Find where the given text appears and provide that cell's center as (X, Y) coordinate. 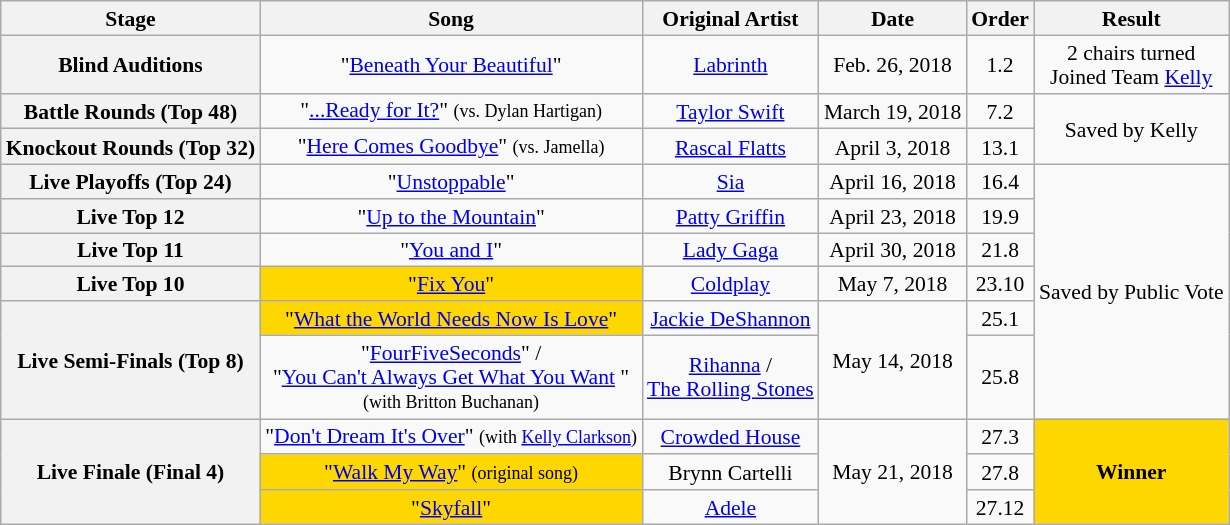
April 16, 2018 (892, 182)
Knockout Rounds (Top 32) (130, 147)
Patty Griffin (730, 216)
Lady Gaga (730, 250)
21.8 (1000, 250)
Crowded House (730, 437)
Taylor Swift (730, 111)
19.9 (1000, 216)
Winner (1132, 472)
Live Semi-Finals (Top 8) (130, 360)
Song (451, 18)
Live Top 11 (130, 250)
Stage (130, 18)
16.4 (1000, 182)
"What the World Needs Now Is Love" (451, 318)
23.10 (1000, 284)
Feb. 26, 2018 (892, 64)
May 14, 2018 (892, 360)
"Walk My Way" (original song) (451, 473)
"...Ready for It?" (vs. Dylan Hartigan) (451, 111)
Coldplay (730, 284)
25.8 (1000, 377)
27.3 (1000, 437)
Rascal Flatts (730, 147)
"Beneath Your Beautiful" (451, 64)
April 3, 2018 (892, 147)
Saved by Kelly (1132, 128)
2 chairs turned Joined Team Kelly (1132, 64)
"FourFiveSeconds" / "You Can't Always Get What You Want " (with Britton Buchanan) (451, 377)
"You and I" (451, 250)
Saved by Public Vote (1132, 292)
"Up to the Mountain" (451, 216)
Original Artist (730, 18)
Date (892, 18)
April 30, 2018 (892, 250)
Sia (730, 182)
May 21, 2018 (892, 472)
13.1 (1000, 147)
1.2 (1000, 64)
Live Finale (Final 4) (130, 472)
Live Playoffs (Top 24) (130, 182)
Brynn Cartelli (730, 473)
Live Top 12 (130, 216)
Labrinth (730, 64)
7.2 (1000, 111)
Jackie DeShannon (730, 318)
25.1 (1000, 318)
Adele (730, 507)
March 19, 2018 (892, 111)
April 23, 2018 (892, 216)
"Don't Dream It's Over" (with Kelly Clarkson) (451, 437)
Rihanna /The Rolling Stones (730, 377)
"Unstoppable" (451, 182)
Order (1000, 18)
27.8 (1000, 473)
May 7, 2018 (892, 284)
Blind Auditions (130, 64)
27.12 (1000, 507)
"Skyfall" (451, 507)
Battle Rounds (Top 48) (130, 111)
Result (1132, 18)
"Here Comes Goodbye" (vs. Jamella) (451, 147)
"Fix You" (451, 284)
Live Top 10 (130, 284)
